Detect which cell encompasses the target text, then output its (X, Y) center coordinate. 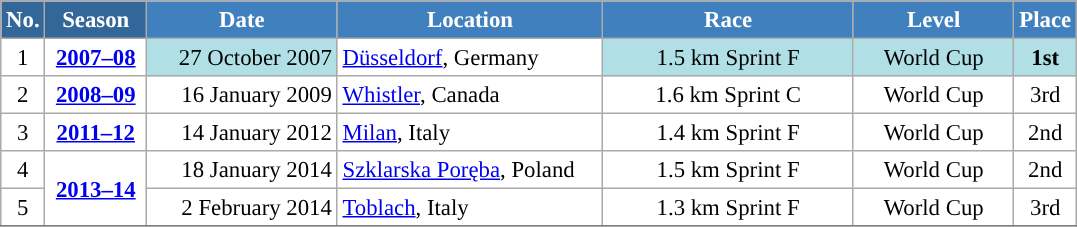
1 (23, 58)
1.3 km Sprint F (728, 208)
3 (23, 133)
1.4 km Sprint F (728, 133)
1.6 km Sprint C (728, 95)
Place (1045, 20)
Race (728, 20)
No. (23, 20)
Düsseldorf, Germany (470, 58)
27 October 2007 (242, 58)
2 February 2014 (242, 208)
Level (934, 20)
2013–14 (96, 188)
Whistler, Canada (470, 95)
2008–09 (96, 95)
2007–08 (96, 58)
Season (96, 20)
Milan, Italy (470, 133)
2 (23, 95)
18 January 2014 (242, 170)
Date (242, 20)
Szklarska Poręba, Poland (470, 170)
16 January 2009 (242, 95)
Location (470, 20)
2011–12 (96, 133)
Toblach, Italy (470, 208)
4 (23, 170)
1st (1045, 58)
5 (23, 208)
14 January 2012 (242, 133)
